Detect which cell encompasses the target text, then output its (X, Y) center coordinate. 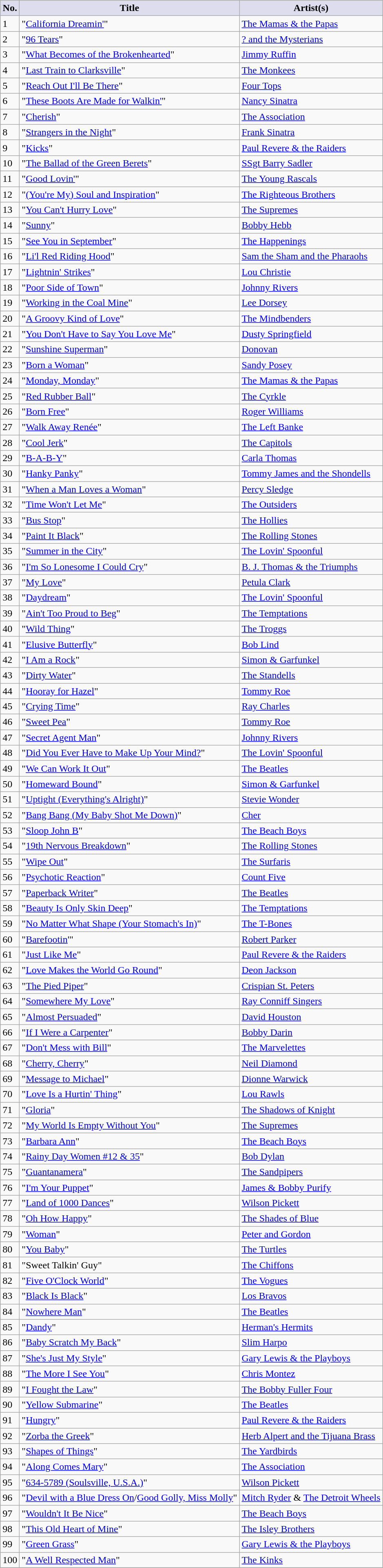
"Secret Agent Man" (130, 738)
"Cool Jerk" (130, 442)
The Shadows of Knight (311, 1110)
The Shades of Blue (311, 1219)
Four Tops (311, 86)
"See You in September" (130, 241)
"Baby Scratch My Back" (130, 1343)
"Rainy Day Women #12 & 35" (130, 1156)
"Li'l Red Riding Hood" (130, 256)
Bobby Darin (311, 1032)
24 (10, 380)
14 (10, 225)
"A Well Respected Man" (130, 1560)
"Shapes of Things" (130, 1451)
"If I Were a Carpenter" (130, 1032)
"Land of 1000 Dances" (130, 1203)
Title (130, 8)
The Young Rascals (311, 179)
69 (10, 1079)
73 (10, 1141)
81 (10, 1265)
4 (10, 70)
"Crying Time" (130, 707)
96 (10, 1498)
The Turtles (311, 1250)
Stevie Wonder (311, 799)
Herman's Hermits (311, 1327)
"(You're My) Soul and Inspiration" (130, 194)
77 (10, 1203)
B. J. Thomas & the Triumphs (311, 567)
The Monkees (311, 70)
86 (10, 1343)
65 (10, 1017)
92 (10, 1435)
"Walk Away Renée" (130, 427)
46 (10, 722)
"Bang Bang (My Baby Shot Me Down)" (130, 815)
"Devil with a Blue Dress On/Good Golly, Miss Molly" (130, 1498)
"Good Lovin'" (130, 179)
The Standells (311, 675)
"Hanky Panky" (130, 474)
"19th Nervous Breakdown" (130, 846)
"The More I See You" (130, 1374)
"Five O'Clock World" (130, 1281)
"Sweet Pea" (130, 722)
7 (10, 117)
95 (10, 1482)
Lou Rawls (311, 1094)
52 (10, 815)
"Woman" (130, 1234)
Tommy James and the Shondells (311, 474)
22 (10, 349)
100 (10, 1560)
91 (10, 1420)
"Poor Side of Town" (130, 287)
45 (10, 707)
"A Groovy Kind of Love" (130, 318)
89 (10, 1389)
16 (10, 256)
38 (10, 598)
The T-Bones (311, 923)
"Sweet Talkin' Guy" (130, 1265)
Carla Thomas (311, 458)
78 (10, 1219)
"I Fought the Law" (130, 1389)
"Beauty Is Only Skin Deep" (130, 908)
17 (10, 272)
"Working in the Coal Mine" (130, 303)
The Marvelettes (311, 1048)
"Sunshine Superman" (130, 349)
The Outsiders (311, 505)
"Cherish" (130, 117)
"Sunny" (130, 225)
"Paperback Writer" (130, 892)
10 (10, 163)
"Don't Mess with Bill" (130, 1048)
94 (10, 1467)
Bobby Hebb (311, 225)
76 (10, 1188)
98 (10, 1529)
"Born Free" (130, 411)
The Cyrkle (311, 396)
67 (10, 1048)
Bob Dylan (311, 1156)
"Elusive Butterfly" (130, 644)
"Zorba the Greek" (130, 1435)
The Happenings (311, 241)
"You Can't Hurry Love" (130, 210)
74 (10, 1156)
"Barefootin'" (130, 939)
"The Ballad of the Green Berets" (130, 163)
"Cherry, Cherry" (130, 1063)
93 (10, 1451)
"I'm So Lonesome I Could Cry" (130, 567)
9 (10, 148)
The Yardbirds (311, 1451)
"Kicks" (130, 148)
58 (10, 908)
53 (10, 830)
The Chiffons (311, 1265)
6 (10, 101)
"Reach Out I'll Be There" (130, 86)
33 (10, 520)
Slim Harpo (311, 1343)
61 (10, 955)
The Sandpipers (311, 1172)
34 (10, 536)
39 (10, 613)
Robert Parker (311, 939)
"Oh How Happy" (130, 1219)
30 (10, 474)
"This Old Heart of Mine" (130, 1529)
3 (10, 55)
James & Bobby Purify (311, 1188)
57 (10, 892)
1 (10, 24)
"Daydream" (130, 598)
David Houston (311, 1017)
84 (10, 1312)
Roger Williams (311, 411)
26 (10, 411)
"96 Tears" (130, 39)
59 (10, 923)
"Somewhere My Love" (130, 1001)
"Wild Thing" (130, 629)
"Love Is a Hurtin' Thing" (130, 1094)
27 (10, 427)
Lou Christie (311, 272)
43 (10, 675)
60 (10, 939)
"Dirty Water" (130, 675)
"Paint It Black" (130, 536)
8 (10, 132)
"Nowhere Man" (130, 1312)
55 (10, 861)
"Summer in the City" (130, 551)
The Kinks (311, 1560)
63 (10, 986)
42 (10, 660)
12 (10, 194)
"Born a Woman" (130, 365)
"B-A-B-Y" (130, 458)
"Monday, Monday" (130, 380)
Donovan (311, 349)
Artist(s) (311, 8)
23 (10, 365)
Cher (311, 815)
"Sloop John B" (130, 830)
"Almost Persuaded" (130, 1017)
44 (10, 691)
48 (10, 753)
"She's Just My Style" (130, 1358)
Frank Sinatra (311, 132)
"Guantanamera" (130, 1172)
"These Boots Are Made for Walkin'" (130, 101)
The Bobby Fuller Four (311, 1389)
"Homeward Bound" (130, 784)
"Hooray for Hazel" (130, 691)
SSgt Barry Sadler (311, 163)
11 (10, 179)
Los Bravos (311, 1296)
"I Am a Rock" (130, 660)
"Message to Michael" (130, 1079)
"Yellow Submarine" (130, 1405)
The Capitols (311, 442)
"Bus Stop" (130, 520)
? and the Mysterians (311, 39)
40 (10, 629)
"California Dreamin'" (130, 24)
Count Five (311, 877)
25 (10, 396)
37 (10, 582)
Jimmy Ruffin (311, 55)
The Mindbenders (311, 318)
90 (10, 1405)
"Psychotic Reaction" (130, 877)
68 (10, 1063)
"Red Rubber Ball" (130, 396)
"Last Train to Clarksville" (130, 70)
97 (10, 1513)
"Did You Ever Have to Make Up Your Mind?" (130, 753)
Deon Jackson (311, 970)
19 (10, 303)
Sam the Sham and the Pharaohs (311, 256)
The Surfaris (311, 861)
"My Love" (130, 582)
Dusty Springfield (311, 334)
"Time Won't Let Me" (130, 505)
70 (10, 1094)
"When a Man Loves a Woman" (130, 489)
21 (10, 334)
64 (10, 1001)
87 (10, 1358)
Mitch Ryder & The Detroit Wheels (311, 1498)
29 (10, 458)
71 (10, 1110)
18 (10, 287)
The Vogues (311, 1281)
"You Don't Have to Say You Love Me" (130, 334)
"Hungry" (130, 1420)
"Wipe Out" (130, 861)
Ray Conniff Singers (311, 1001)
"What Becomes of the Brokenhearted" (130, 55)
62 (10, 970)
72 (10, 1125)
2 (10, 39)
36 (10, 567)
"I'm Your Puppet" (130, 1188)
Percy Sledge (311, 489)
28 (10, 442)
99 (10, 1544)
75 (10, 1172)
Sandy Posey (311, 365)
"My World Is Empty Without You" (130, 1125)
41 (10, 644)
88 (10, 1374)
85 (10, 1327)
"Along Comes Mary" (130, 1467)
"634-5789 (Soulsville, U.S.A.)" (130, 1482)
Dionne Warwick (311, 1079)
47 (10, 738)
"We Can Work It Out" (130, 769)
The Isley Brothers (311, 1529)
83 (10, 1296)
Peter and Gordon (311, 1234)
"Gloria" (130, 1110)
13 (10, 210)
"Ain't Too Proud to Beg" (130, 613)
49 (10, 769)
"Dandy" (130, 1327)
54 (10, 846)
"You Baby" (130, 1250)
"No Matter What Shape (Your Stomach's In)" (130, 923)
Nancy Sinatra (311, 101)
Ray Charles (311, 707)
Lee Dorsey (311, 303)
50 (10, 784)
No. (10, 8)
Bob Lind (311, 644)
32 (10, 505)
"Green Grass" (130, 1544)
51 (10, 799)
"Strangers in the Night" (130, 132)
Petula Clark (311, 582)
"Uptight (Everything's Alright)" (130, 799)
Herb Alpert and the Tijuana Brass (311, 1435)
The Left Banke (311, 427)
The Hollies (311, 520)
"Wouldn't It Be Nice" (130, 1513)
Neil Diamond (311, 1063)
Chris Montez (311, 1374)
The Troggs (311, 629)
"The Pied Piper" (130, 986)
66 (10, 1032)
"Just Like Me" (130, 955)
The Righteous Brothers (311, 194)
20 (10, 318)
"Love Makes the World Go Round" (130, 970)
"Black Is Black" (130, 1296)
31 (10, 489)
56 (10, 877)
Crispian St. Peters (311, 986)
"Barbara Ann" (130, 1141)
80 (10, 1250)
82 (10, 1281)
"Lightnin' Strikes" (130, 272)
15 (10, 241)
79 (10, 1234)
35 (10, 551)
5 (10, 86)
